Return the [x, y] coordinate for the center point of the cell that contains the specified text.  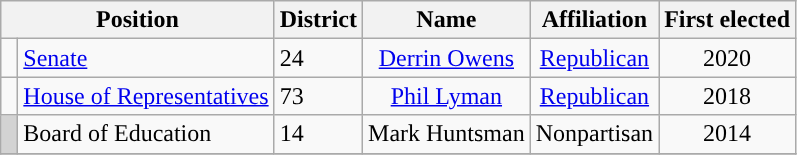
2014 [728, 134]
Position [138, 20]
14 [318, 134]
Mark Huntsman [447, 134]
Derrin Owens [447, 58]
Nonpartisan [594, 134]
Phil Lyman [447, 96]
73 [318, 96]
2018 [728, 96]
Board of Education [146, 134]
Name [447, 20]
2020 [728, 58]
District [318, 20]
First elected [728, 20]
Affiliation [594, 20]
House of Representatives [146, 96]
Senate [146, 58]
24 [318, 58]
